Determine the [X, Y] coordinate at the center of the cell enclosing the given text.  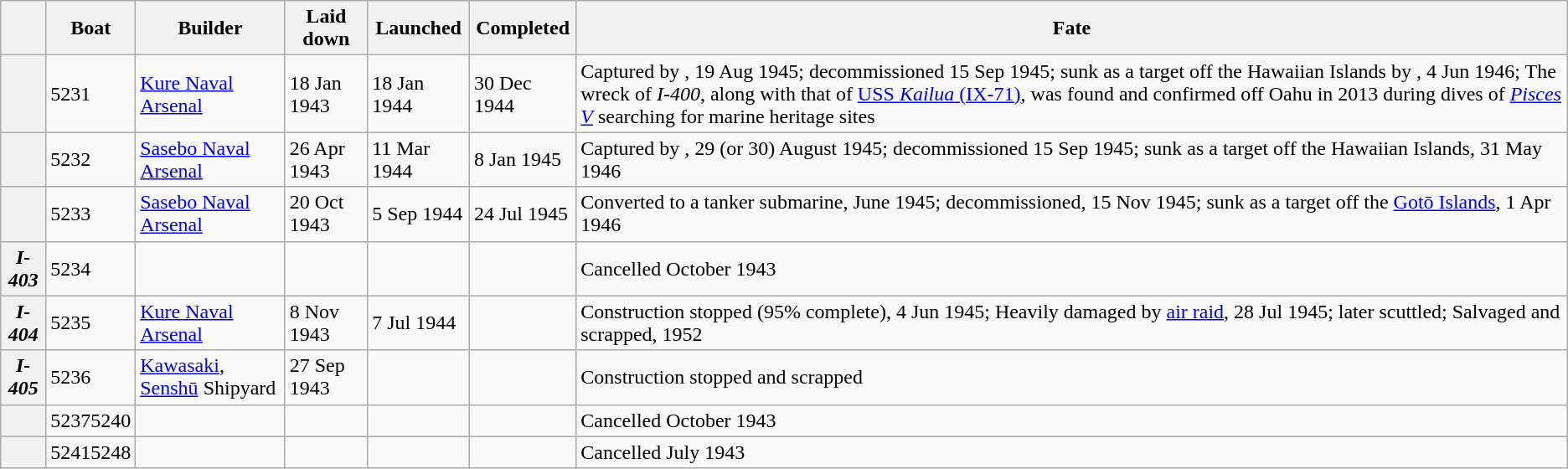
Completed [523, 28]
Construction stopped (95% complete), 4 Jun 1945; Heavily damaged by air raid, 28 Jul 1945; later scuttled; Salvaged and scrapped, 1952 [1072, 323]
7 Jul 1944 [419, 323]
18 Jan 1943 [326, 94]
5231 [90, 94]
5233 [90, 214]
Laid down [326, 28]
5234 [90, 268]
11 Mar 1944 [419, 159]
26 Apr 1943 [326, 159]
18 Jan 1944 [419, 94]
5236 [90, 377]
Launched [419, 28]
8 Nov 1943 [326, 323]
Cancelled July 1943 [1072, 452]
I-405 [23, 377]
Fate [1072, 28]
52375240 [90, 420]
5232 [90, 159]
5235 [90, 323]
52415248 [90, 452]
I-403 [23, 268]
Kawasaki, Senshū Shipyard [210, 377]
8 Jan 1945 [523, 159]
30 Dec 1944 [523, 94]
20 Oct 1943 [326, 214]
Builder [210, 28]
I-404 [23, 323]
Converted to a tanker submarine, June 1945; decommissioned, 15 Nov 1945; sunk as a target off the Gotō Islands, 1 Apr 1946 [1072, 214]
24 Jul 1945 [523, 214]
5 Sep 1944 [419, 214]
Boat [90, 28]
Construction stopped and scrapped [1072, 377]
Captured by , 29 (or 30) August 1945; decommissioned 15 Sep 1945; sunk as a target off the Hawaiian Islands, 31 May 1946 [1072, 159]
27 Sep 1943 [326, 377]
